From the cell containing the given text, extract its center point as (x, y) coordinate. 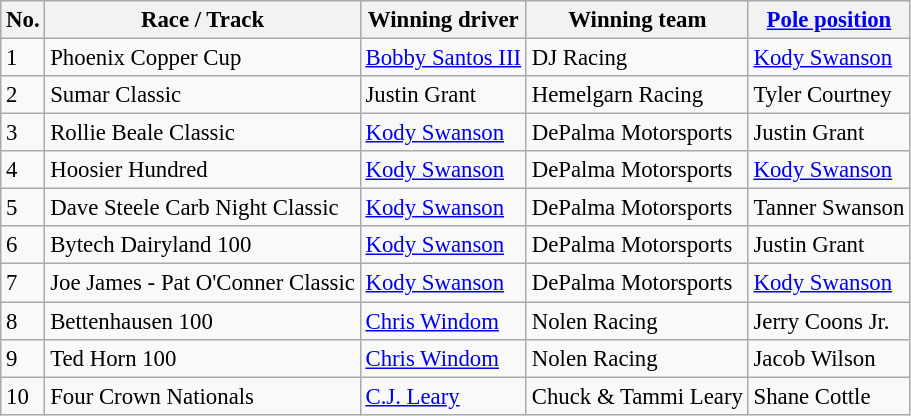
Joe James - Pat O'Conner Classic (202, 283)
Tyler Courtney (828, 95)
Hemelgarn Racing (637, 95)
Hoosier Hundred (202, 170)
Bettenhausen 100 (202, 321)
Bytech Dairyland 100 (202, 245)
No. (23, 20)
Four Crown Nationals (202, 396)
Bobby Santos III (443, 58)
9 (23, 358)
C.J. Leary (443, 396)
Phoenix Copper Cup (202, 58)
Winning team (637, 20)
Race / Track (202, 20)
2 (23, 95)
Sumar Classic (202, 95)
3 (23, 133)
Ted Horn 100 (202, 358)
Rollie Beale Classic (202, 133)
10 (23, 396)
Jerry Coons Jr. (828, 321)
Winning driver (443, 20)
DJ Racing (637, 58)
7 (23, 283)
6 (23, 245)
8 (23, 321)
Tanner Swanson (828, 208)
Dave Steele Carb Night Classic (202, 208)
Jacob Wilson (828, 358)
Shane Cottle (828, 396)
Pole position (828, 20)
5 (23, 208)
1 (23, 58)
Chuck & Tammi Leary (637, 396)
4 (23, 170)
